Find where the given text appears and provide that cell's center as (X, Y) coordinate. 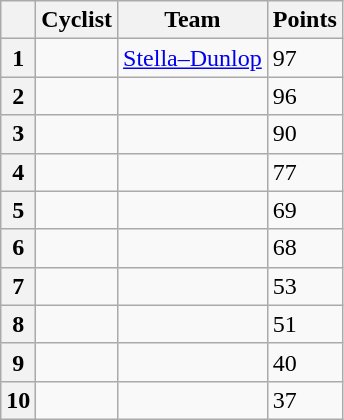
10 (18, 400)
8 (18, 324)
1 (18, 58)
4 (18, 172)
69 (304, 210)
Team (193, 20)
77 (304, 172)
Stella–Dunlop (193, 58)
9 (18, 362)
7 (18, 286)
68 (304, 248)
37 (304, 400)
Points (304, 20)
96 (304, 96)
Cyclist (77, 20)
90 (304, 134)
53 (304, 286)
6 (18, 248)
5 (18, 210)
2 (18, 96)
97 (304, 58)
51 (304, 324)
40 (304, 362)
3 (18, 134)
